Scan for the cell matching the given text and deliver its (X, Y) coordinate at center. 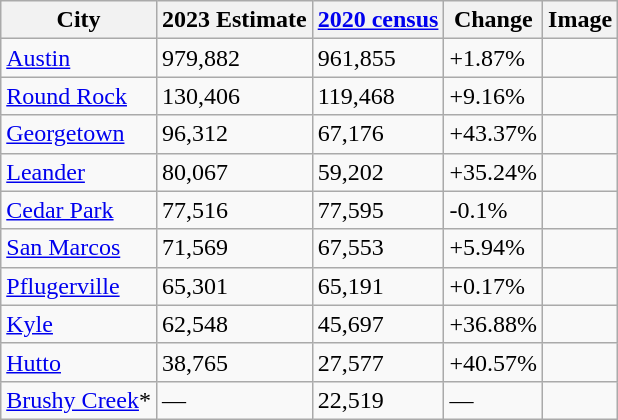
45,697 (378, 324)
2020 census (378, 20)
979,882 (234, 58)
67,176 (378, 134)
80,067 (234, 172)
77,516 (234, 210)
96,312 (234, 134)
961,855 (378, 58)
+40.57% (494, 362)
Brushy Creek* (79, 400)
+35.24% (494, 172)
Hutto (79, 362)
Leander (79, 172)
-0.1% (494, 210)
67,553 (378, 248)
22,519 (378, 400)
Austin (79, 58)
119,468 (378, 96)
Round Rock (79, 96)
+1.87% (494, 58)
+36.88% (494, 324)
+5.94% (494, 248)
Kyle (79, 324)
71,569 (234, 248)
Image (580, 20)
62,548 (234, 324)
2023 Estimate (234, 20)
+0.17% (494, 286)
City (79, 20)
+9.16% (494, 96)
38,765 (234, 362)
65,191 (378, 286)
27,577 (378, 362)
77,595 (378, 210)
65,301 (234, 286)
San Marcos (79, 248)
Pflugerville (79, 286)
Cedar Park (79, 210)
Change (494, 20)
+43.37% (494, 134)
Georgetown (79, 134)
59,202 (378, 172)
130,406 (234, 96)
